From the cell containing the given text, extract its center point as (x, y) coordinate. 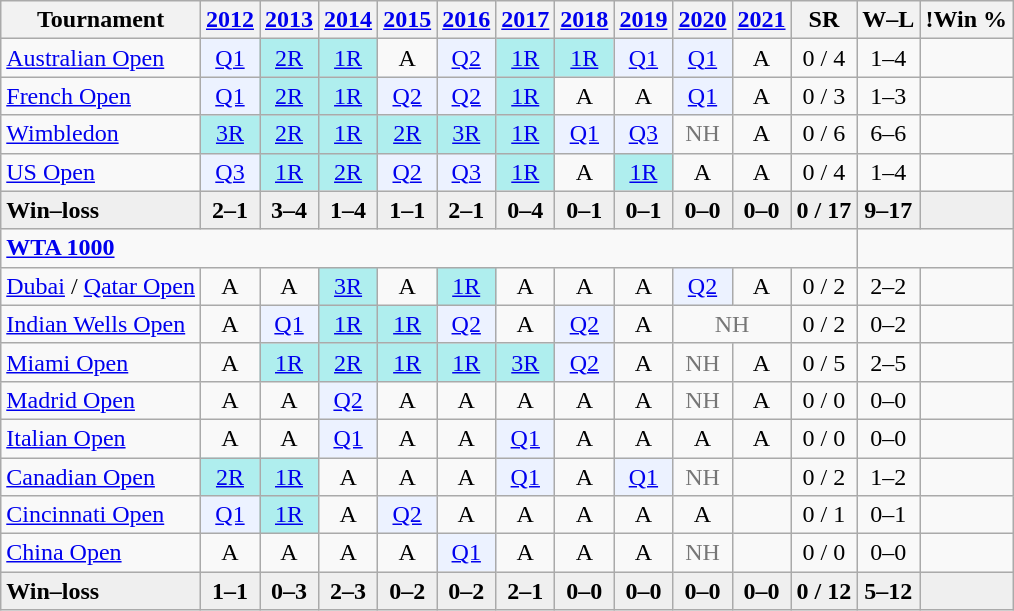
1–2 (888, 477)
Wimbledon (101, 134)
2020 (702, 20)
0 / 1 (824, 515)
5–12 (888, 591)
2021 (762, 20)
2013 (290, 20)
W–L (888, 20)
Tournament (101, 20)
0–3 (290, 591)
French Open (101, 96)
2014 (348, 20)
Italian Open (101, 438)
3–4 (290, 210)
0 / 5 (824, 362)
1–3 (888, 96)
Madrid Open (101, 400)
0 / 6 (824, 134)
US Open (101, 172)
China Open (101, 553)
6–6 (888, 134)
Australian Open (101, 58)
0–4 (526, 210)
Cincinnati Open (101, 515)
2–5 (888, 362)
SR (824, 20)
2–2 (888, 286)
2012 (230, 20)
9–17 (888, 210)
Indian Wells Open (101, 324)
0 / 12 (824, 591)
0 / 3 (824, 96)
2017 (526, 20)
Dubai / Qatar Open (101, 286)
2019 (644, 20)
!Win % (966, 20)
WTA 1000 (429, 248)
Miami Open (101, 362)
0 / 17 (824, 210)
Canadian Open (101, 477)
2018 (584, 20)
2015 (408, 20)
2016 (466, 20)
2–3 (348, 591)
